Identify which cell holds the provided text, then report its (x, y) central coordinate. 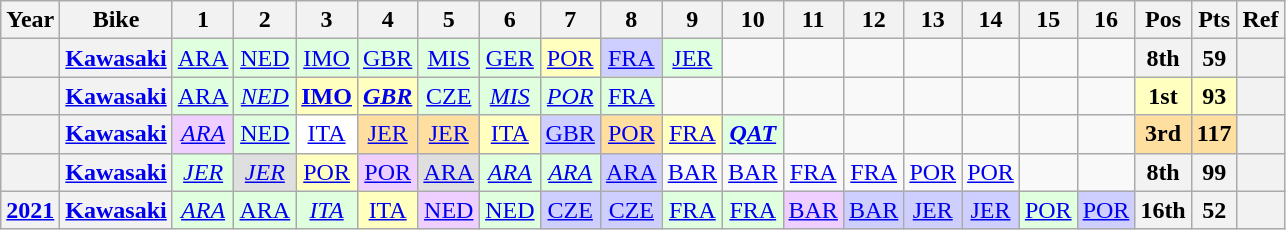
12 (873, 20)
1st (1163, 96)
GER (510, 58)
52 (1214, 210)
Year (30, 20)
2 (265, 20)
5 (449, 20)
3 (327, 20)
11 (813, 20)
59 (1214, 58)
16th (1163, 210)
8 (631, 20)
QAT (753, 134)
Pos (1163, 20)
15 (1048, 20)
117 (1214, 134)
Bike (116, 20)
3rd (1163, 134)
10 (753, 20)
6 (510, 20)
7 (570, 20)
99 (1214, 172)
2021 (30, 210)
13 (933, 20)
Ref (1260, 20)
4 (387, 20)
14 (991, 20)
Pts (1214, 20)
16 (1106, 20)
9 (692, 20)
1 (203, 20)
93 (1214, 96)
